Return [x, y] of the center of cell containing provided text 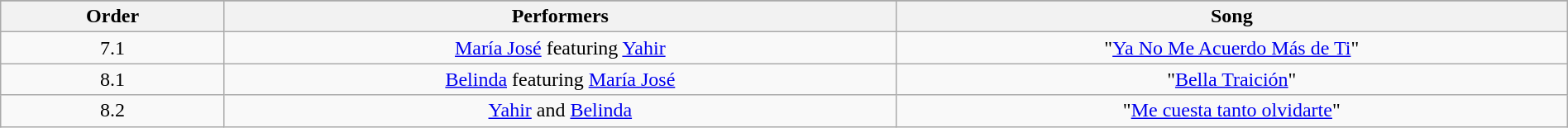
Performers [560, 17]
7.1 [112, 48]
"Ya No Me Acuerdo Más de Ti" [1231, 48]
Order [112, 17]
Yahir and Belinda [560, 111]
"Bella Traición" [1231, 79]
Song [1231, 17]
Belinda featuring María José [560, 79]
"Me cuesta tanto olvidarte" [1231, 111]
María José featuring Yahir [560, 48]
8.1 [112, 79]
8.2 [112, 111]
